Locate the cell with the specified text and output its [X, Y] center coordinate. 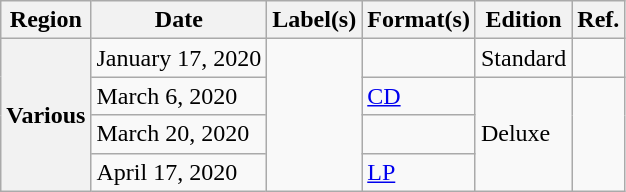
Region [46, 20]
January 17, 2020 [179, 58]
Edition [523, 20]
LP [419, 172]
Format(s) [419, 20]
Label(s) [314, 20]
March 20, 2020 [179, 134]
Deluxe [523, 134]
Various [46, 115]
March 6, 2020 [179, 96]
Standard [523, 58]
CD [419, 96]
Ref. [598, 20]
April 17, 2020 [179, 172]
Date [179, 20]
